Pinpoint the cell where the given text exists, returning its (X, Y) midpoint coordinate. 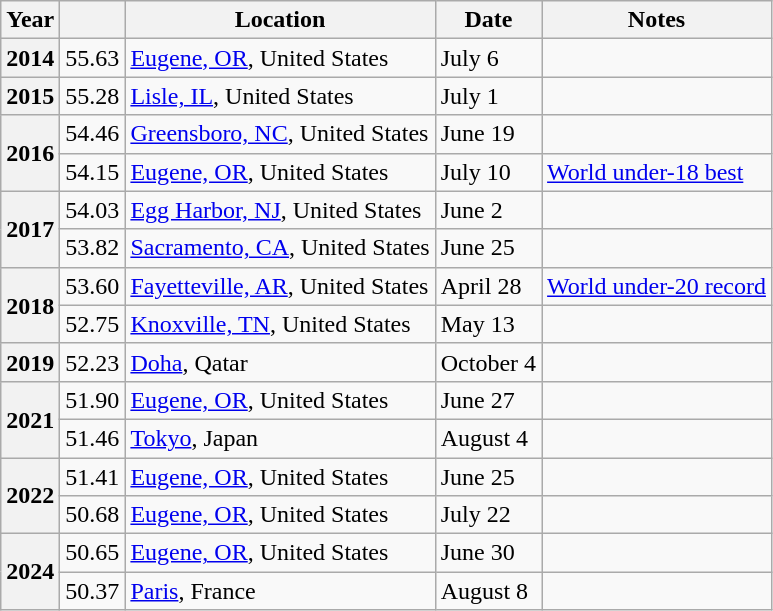
52.75 (92, 324)
2022 (30, 496)
2024 (30, 572)
Year (30, 20)
54.03 (92, 210)
2017 (30, 229)
52.23 (92, 362)
June 30 (488, 553)
50.65 (92, 553)
Knoxville, TN, United States (280, 324)
July 1 (488, 96)
53.82 (92, 248)
Greensboro, NC, United States (280, 134)
Lisle, IL, United States (280, 96)
August 4 (488, 438)
July 10 (488, 172)
2015 (30, 96)
Paris, France (280, 591)
Doha, Qatar (280, 362)
51.41 (92, 477)
Sacramento, CA, United States (280, 248)
June 19 (488, 134)
50.68 (92, 515)
54.46 (92, 134)
2021 (30, 419)
50.37 (92, 591)
June 27 (488, 400)
May 13 (488, 324)
Tokyo, Japan (280, 438)
54.15 (92, 172)
August 8 (488, 591)
55.28 (92, 96)
2016 (30, 153)
2018 (30, 305)
October 4 (488, 362)
Date (488, 20)
World under-20 record (657, 286)
Notes (657, 20)
June 2 (488, 210)
53.60 (92, 286)
April 28 (488, 286)
World under-18 best (657, 172)
Egg Harbor, NJ, United States (280, 210)
Fayetteville, AR, United States (280, 286)
2014 (30, 58)
July 6 (488, 58)
51.46 (92, 438)
55.63 (92, 58)
51.90 (92, 400)
2019 (30, 362)
July 22 (488, 515)
Location (280, 20)
